Find where the given text appears and provide that cell's center as [x, y] coordinate. 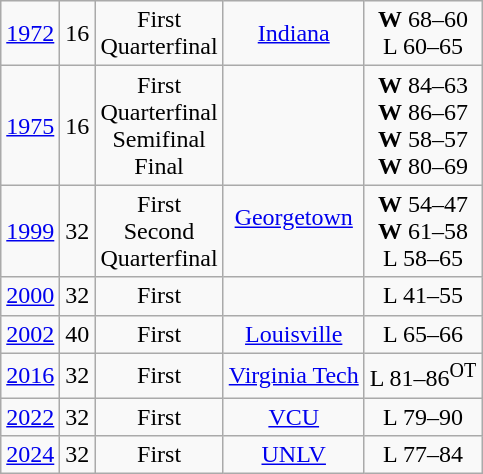
L 77–84 [423, 455]
Indiana [294, 34]
2000 [30, 296]
1975 [30, 126]
Louisville [294, 334]
W 68–60L 60–65 [423, 34]
W 54–47W 61–58L 58–65 [423, 231]
2024 [30, 455]
2002 [30, 334]
40 [78, 334]
UNLV [294, 455]
Georgetown [294, 231]
L 79–90 [423, 417]
FirstQuarterfinal [159, 34]
L 81–86OT [423, 376]
2022 [30, 417]
1972 [30, 34]
W 84–63W 86–67W 58–57W 80–69 [423, 126]
VCU [294, 417]
1999 [30, 231]
L 65–66 [423, 334]
Virginia Tech [294, 376]
L 41–55 [423, 296]
FirstQuarterfinalSemifinalFinal [159, 126]
2016 [30, 376]
FirstSecondQuarterfinal [159, 231]
